Find where the given text appears and provide that cell's center as (x, y) coordinate. 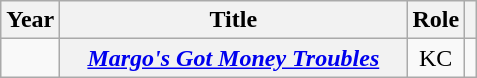
Title (234, 20)
KC (436, 58)
Year (30, 20)
Role (436, 20)
Margo's Got Money Troubles (234, 58)
